Locate the cell with the specified text and output its [X, Y] center coordinate. 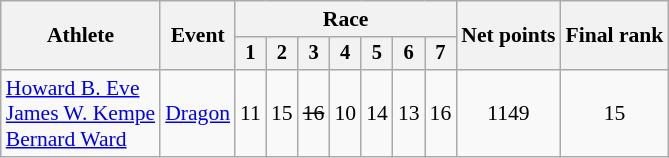
Athlete [80, 36]
14 [377, 114]
4 [345, 54]
Race [346, 19]
13 [409, 114]
11 [250, 114]
1149 [508, 114]
3 [314, 54]
Event [198, 36]
6 [409, 54]
10 [345, 114]
7 [441, 54]
Final rank [615, 36]
Howard B. Eve James W. Kempe Bernard Ward [80, 114]
Net points [508, 36]
Dragon [198, 114]
5 [377, 54]
2 [282, 54]
1 [250, 54]
